Scan for the cell matching the given text and deliver its (x, y) coordinate at center. 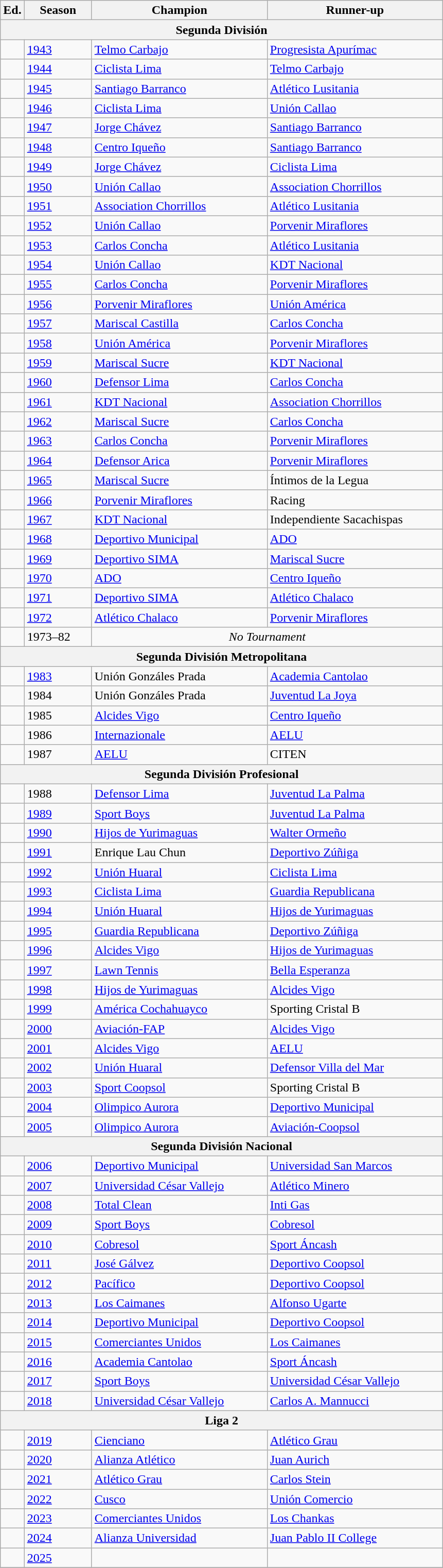
Inti Gas (355, 1205)
1965 (58, 480)
Enrique Lau Chun (179, 852)
Pacífico (179, 1283)
Universidad San Marcos (355, 1166)
1962 (58, 421)
Bella Esperanza (355, 970)
Sport Coopsol (179, 1087)
Segunda División Nacional (222, 1146)
1987 (58, 754)
1998 (58, 990)
2023 (58, 1519)
1949 (58, 167)
2024 (58, 1538)
2003 (58, 1087)
2005 (58, 1126)
Cienciano (179, 1440)
Íntimos de la Legua (355, 480)
Internazionale (179, 735)
1951 (58, 206)
Alianza Atlético (179, 1459)
2014 (58, 1323)
1997 (58, 970)
1994 (58, 911)
2018 (58, 1401)
Racing (355, 500)
2015 (58, 1342)
2022 (58, 1499)
2016 (58, 1362)
1943 (58, 49)
2017 (58, 1381)
1989 (58, 813)
1964 (58, 461)
1953 (58, 245)
1971 (58, 598)
CITEN (355, 754)
1966 (58, 500)
Los Chankas (355, 1519)
1968 (58, 539)
1985 (58, 715)
Carlos Stein (355, 1479)
1944 (58, 69)
Runner-up (355, 10)
1999 (58, 1009)
Atlético Minero (355, 1185)
Juan Aurich (355, 1459)
1960 (58, 382)
1990 (58, 833)
Alfonso Ugarte (355, 1303)
1983 (58, 676)
José Gálvez (179, 1264)
Progresista Apurímac (355, 49)
Champion (179, 10)
2001 (58, 1048)
2025 (58, 1558)
2019 (58, 1440)
Defensor Arica (179, 461)
1945 (58, 89)
1984 (58, 696)
1996 (58, 950)
1950 (58, 186)
Cusco (179, 1499)
Lawn Tennis (179, 970)
2010 (58, 1244)
1946 (58, 108)
1986 (58, 735)
Defensor Villa del Mar (355, 1068)
Mariscal Castilla (179, 324)
2008 (58, 1205)
Juan Pablo II College (355, 1538)
Liga 2 (222, 1420)
1991 (58, 852)
1947 (58, 128)
2000 (58, 1029)
Season (58, 10)
2011 (58, 1264)
Aviación-FAP (179, 1029)
Total Clean (179, 1205)
2012 (58, 1283)
Unión Comercio (355, 1499)
1992 (58, 872)
Walter Ormeño (355, 833)
Ed. (12, 10)
1973–82 (58, 637)
1959 (58, 363)
1958 (58, 343)
1993 (58, 892)
Independiente Sacachispas (355, 519)
1952 (58, 225)
2021 (58, 1479)
1948 (58, 147)
Segunda División Metropolitana (222, 657)
1988 (58, 794)
1955 (58, 285)
2013 (58, 1303)
1956 (58, 304)
2020 (58, 1459)
1954 (58, 265)
Segunda División (222, 30)
2007 (58, 1185)
No Tournament (267, 637)
1961 (58, 402)
1963 (58, 441)
1967 (58, 519)
Juventud La Joya (355, 696)
1995 (58, 931)
2004 (58, 1107)
2009 (58, 1225)
Aviación-Coopsol (355, 1126)
1970 (58, 578)
2002 (58, 1068)
Segunda División Profesional (222, 774)
1957 (58, 324)
Alianza Universidad (179, 1538)
1969 (58, 558)
2006 (58, 1166)
América Cochahuayco (179, 1009)
1972 (58, 618)
Carlos A. Mannucci (355, 1401)
